Identify which cell holds the provided text, then report its (x, y) central coordinate. 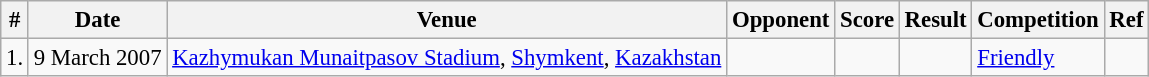
Friendly (1038, 58)
Opponent (781, 20)
Date (97, 20)
Score (868, 20)
# (15, 20)
Kazhymukan Munaitpasov Stadium, Shymkent, Kazakhstan (447, 58)
Venue (447, 20)
Result (936, 20)
Competition (1038, 20)
1. (15, 58)
Ref (1126, 20)
9 March 2007 (97, 58)
